Detect which cell encompasses the target text, then output its (x, y) center coordinate. 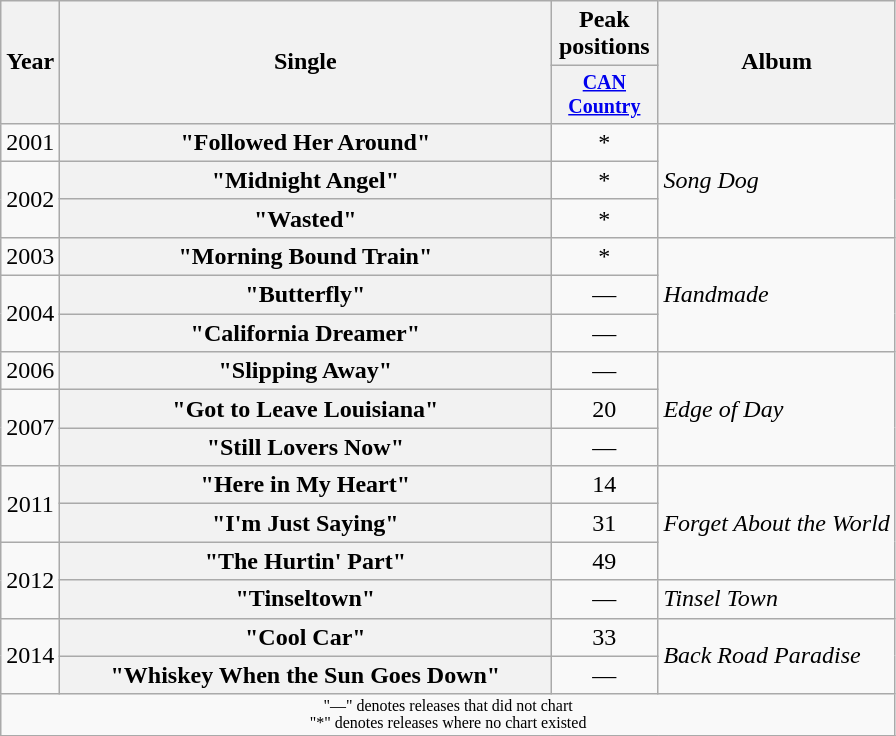
49 (604, 561)
"Tinseltown" (306, 599)
"California Dreamer" (306, 333)
2003 (30, 256)
2007 (30, 428)
33 (604, 637)
14 (604, 485)
"—" denotes releases that did not chart"*" denotes releases where no chart existed (448, 714)
2011 (30, 504)
Tinsel Town (777, 599)
"The Hurtin' Part" (306, 561)
"Midnight Angel" (306, 180)
2014 (30, 656)
Back Road Paradise (777, 656)
"Morning Bound Train" (306, 256)
Edge of Day (777, 409)
"Got to Leave Louisiana" (306, 409)
Song Dog (777, 180)
"Cool Car" (306, 637)
Single (306, 62)
"Here in My Heart" (306, 485)
Peak positions (604, 34)
"Butterfly" (306, 295)
"Whiskey When the Sun Goes Down" (306, 675)
Album (777, 62)
"Slipping Away" (306, 371)
2004 (30, 314)
Handmade (777, 294)
"Wasted" (306, 218)
Year (30, 62)
CAN Country (604, 94)
"Followed Her Around" (306, 142)
20 (604, 409)
2002 (30, 199)
2006 (30, 371)
"I'm Just Saying" (306, 523)
2001 (30, 142)
2012 (30, 580)
"Still Lovers Now" (306, 447)
31 (604, 523)
Forget About the World (777, 523)
